Scan for the cell matching the given text and deliver its [X, Y] coordinate at center. 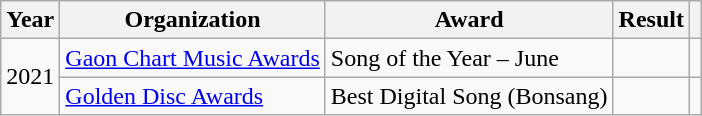
Result [651, 20]
Year [30, 20]
Song of the Year – June [469, 58]
Golden Disc Awards [193, 96]
Gaon Chart Music Awards [193, 58]
Best Digital Song (Bonsang) [469, 96]
Organization [193, 20]
2021 [30, 77]
Award [469, 20]
